Scan for the cell matching the given text and deliver its (X, Y) coordinate at center. 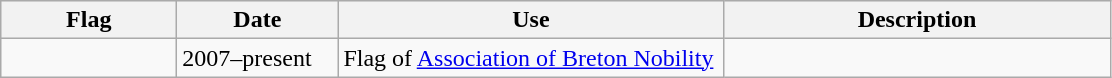
Flag of Association of Breton Nobility (531, 58)
Flag (89, 20)
2007–present (258, 58)
Description (917, 20)
Use (531, 20)
Date (258, 20)
